Extract the [x, y] coordinate from the center of the cell holding the provided text.  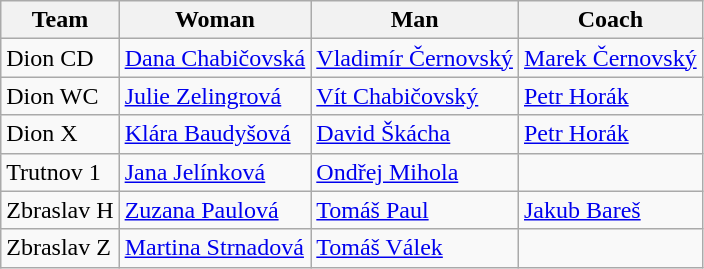
Vladimír Černovský [415, 58]
Trutnov 1 [60, 172]
Tomáš Válek [415, 248]
Zuzana Paulová [215, 210]
Dion CD [60, 58]
Dion X [60, 134]
Tomáš Paul [415, 210]
Coach [610, 20]
Klára Baudyšová [215, 134]
Dana Chabičovská [215, 58]
Jakub Bareš [610, 210]
Man [415, 20]
Team [60, 20]
Vít Chabičovský [415, 96]
Zbraslav H [60, 210]
Martina Strnadová [215, 248]
Dion WC [60, 96]
Julie Zelingrová [215, 96]
Ondřej Mihola [415, 172]
David Škácha [415, 134]
Woman [215, 20]
Zbraslav Z [60, 248]
Jana Jelínková [215, 172]
Marek Černovský [610, 58]
